Return the (X, Y) coordinate for the center point of the cell that contains the specified text.  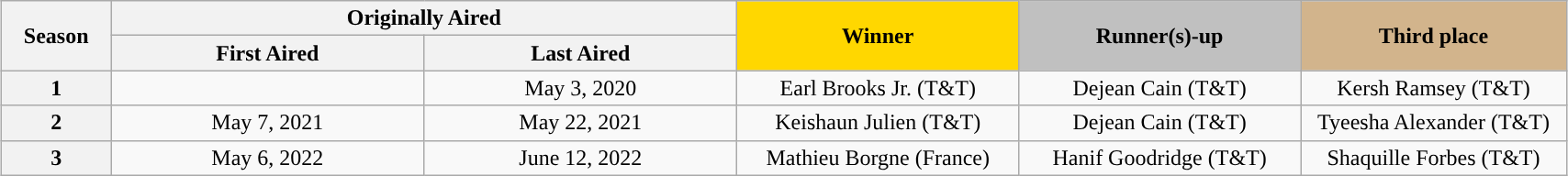
1 (57, 88)
2 (57, 123)
Kersh Ramsey (T&T) (1434, 88)
3 (57, 158)
Winner (878, 36)
Shaquille Forbes (T&T) (1434, 158)
June 12, 2022 (580, 158)
May 7, 2021 (268, 123)
Last Aired (580, 53)
Originally Aired (424, 18)
Runner(s)-up (1160, 36)
Third place (1434, 36)
May 6, 2022 (268, 158)
May 22, 2021 (580, 123)
Mathieu Borgne (France) (878, 158)
Keishaun Julien (T&T) (878, 123)
First Aired (268, 53)
May 3, 2020 (580, 88)
Earl Brooks Jr. (T&T) (878, 88)
Season (57, 36)
Hanif Goodridge (T&T) (1160, 158)
Tyeesha Alexander (T&T) (1434, 123)
